Return the [x, y] coordinate for the center point of the cell that contains the specified text.  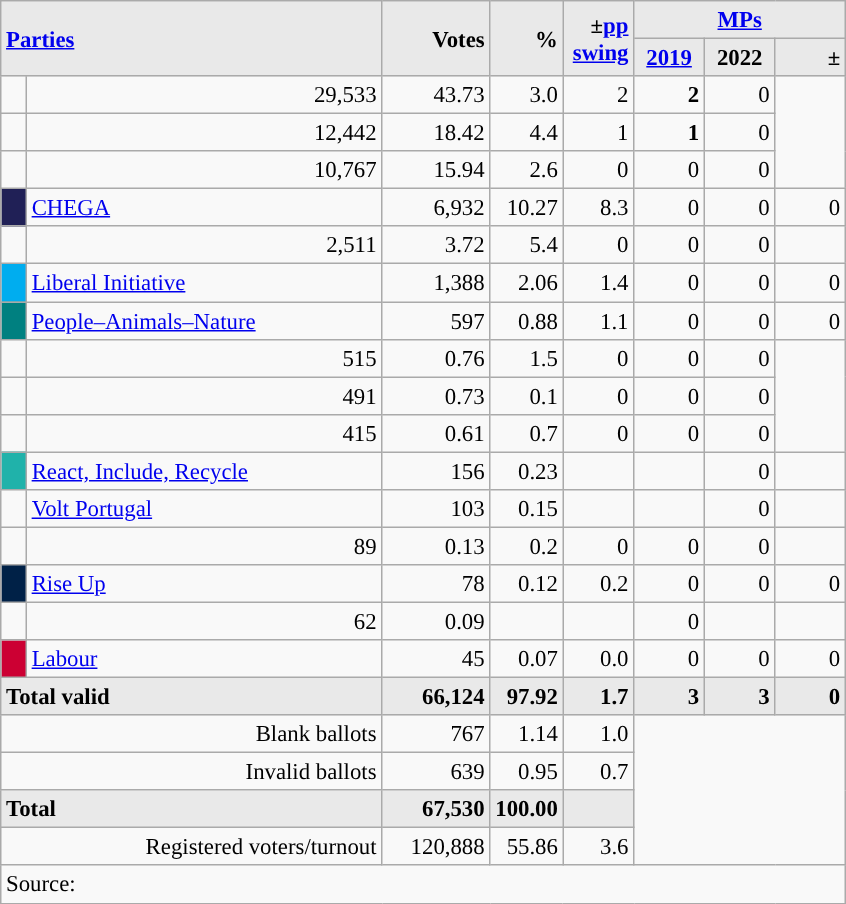
Parties [192, 38]
2.6 [526, 170]
People–Animals–Nature [204, 321]
React, Include, Recycle [204, 471]
Votes [436, 38]
45 [436, 659]
0.0 [598, 659]
Volt Portugal [204, 509]
767 [436, 734]
0.07 [526, 659]
Total valid [192, 697]
1,388 [436, 283]
89 [204, 546]
0.12 [526, 584]
29,533 [204, 95]
Registered voters/turnout [192, 847]
3.0 [526, 95]
0.15 [526, 509]
2019 [670, 58]
2022 [740, 58]
100.00 [526, 809]
Invalid ballots [192, 772]
0.73 [436, 396]
156 [436, 471]
Labour [204, 659]
1.5 [526, 358]
0.1 [526, 396]
0.76 [436, 358]
515 [204, 358]
1.0 [598, 734]
1.7 [598, 697]
±pp swing [598, 38]
10,767 [204, 170]
Blank ballots [192, 734]
± [810, 58]
6,932 [436, 208]
Total [192, 809]
97.92 [526, 697]
1.4 [598, 283]
12,442 [204, 133]
5.4 [526, 245]
0.61 [436, 433]
3.72 [436, 245]
0.13 [436, 546]
2.06 [526, 283]
2,511 [204, 245]
0.88 [526, 321]
Rise Up [204, 584]
18.42 [436, 133]
3.6 [598, 847]
4.4 [526, 133]
1.1 [598, 321]
55.86 [526, 847]
Liberal Initiative [204, 283]
0.95 [526, 772]
597 [436, 321]
MPs [740, 20]
8.3 [598, 208]
415 [204, 433]
Source: [424, 885]
639 [436, 772]
78 [436, 584]
15.94 [436, 170]
66,124 [436, 697]
67,530 [436, 809]
120,888 [436, 847]
103 [436, 509]
1.14 [526, 734]
% [526, 38]
CHEGA [204, 208]
0.09 [436, 621]
10.27 [526, 208]
0.23 [526, 471]
62 [204, 621]
491 [204, 396]
43.73 [436, 95]
